Identify which cell holds the provided text, then report its [x, y] central coordinate. 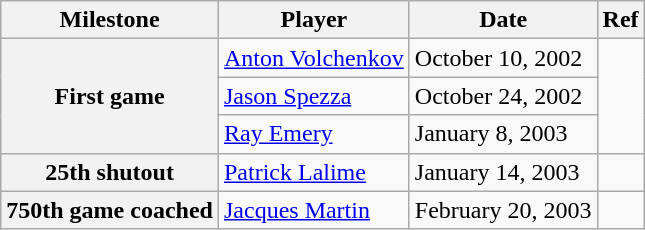
Date [503, 20]
Jason Spezza [314, 96]
Jacques Martin [314, 210]
February 20, 2003 [503, 210]
Milestone [110, 20]
Ref [620, 20]
Patrick Lalime [314, 172]
October 10, 2002 [503, 58]
January 14, 2003 [503, 172]
October 24, 2002 [503, 96]
25th shutout [110, 172]
First game [110, 96]
Ray Emery [314, 134]
750th game coached [110, 210]
Player [314, 20]
January 8, 2003 [503, 134]
Anton Volchenkov [314, 58]
